Scan for the cell matching the given text and deliver its (x, y) coordinate at center. 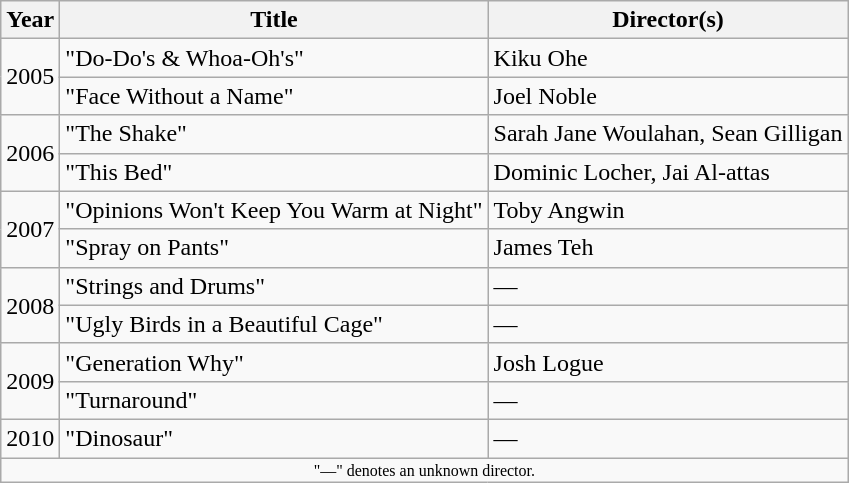
"Strings and Drums" (274, 286)
Dominic Locher, Jai Al-attas (668, 172)
"Face Without a Name" (274, 96)
2006 (30, 153)
2008 (30, 305)
"Ugly Birds in a Beautiful Cage" (274, 324)
Joel Noble (668, 96)
Director(s) (668, 20)
"Generation Why" (274, 362)
Year (30, 20)
2005 (30, 77)
2010 (30, 438)
Toby Angwin (668, 210)
"Do-Do's & Whoa-Oh's" (274, 58)
James Teh (668, 248)
2009 (30, 381)
"Turnaround" (274, 400)
Sarah Jane Woulahan, Sean Gilligan (668, 134)
Title (274, 20)
"The Shake" (274, 134)
Kiku Ohe (668, 58)
2007 (30, 229)
"This Bed" (274, 172)
"—" denotes an unknown director. (424, 470)
"Spray on Pants" (274, 248)
"Dinosaur" (274, 438)
Josh Logue (668, 362)
"Opinions Won't Keep You Warm at Night" (274, 210)
